Detect which cell encompasses the target text, then output its (x, y) center coordinate. 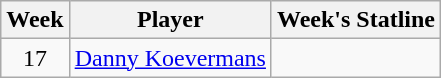
17 (35, 58)
Week (35, 20)
Danny Koevermans (170, 58)
Player (170, 20)
Week's Statline (356, 20)
